Capture the cell that displays the provided text and extract its (x, y) central coordinate. 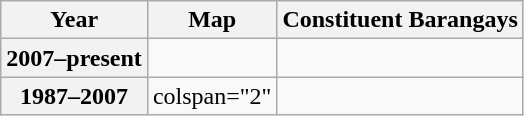
colspan="2" (212, 96)
1987–2007 (74, 96)
Constituent Barangays (400, 20)
Year (74, 20)
2007–present (74, 58)
Map (212, 20)
